Determine the [X, Y] coordinate at the center of the cell enclosing the given text.  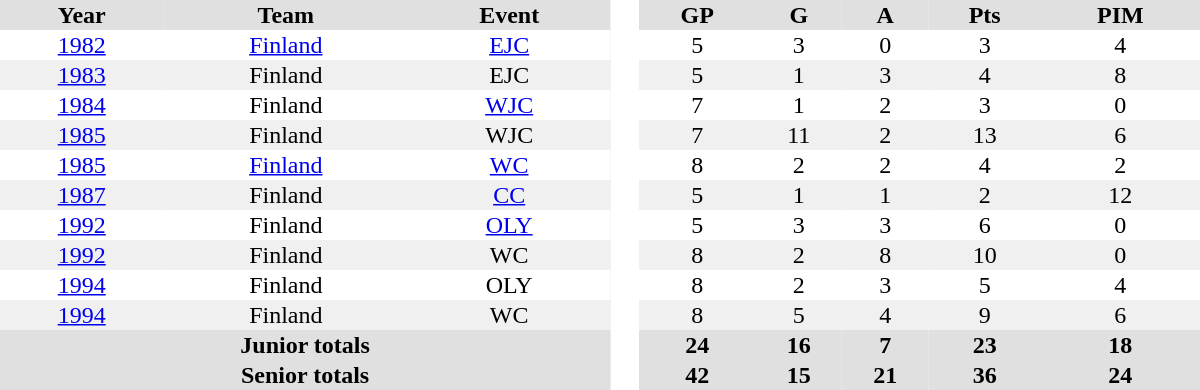
GP [697, 15]
23 [985, 345]
Pts [985, 15]
Senior totals [305, 375]
1983 [82, 75]
16 [798, 345]
10 [985, 255]
1984 [82, 105]
1987 [82, 195]
A [886, 15]
18 [1120, 345]
9 [985, 315]
36 [985, 375]
13 [985, 135]
21 [886, 375]
12 [1120, 195]
Year [82, 15]
1982 [82, 45]
15 [798, 375]
PIM [1120, 15]
Team [286, 15]
CC [509, 195]
G [798, 15]
11 [798, 135]
Junior totals [305, 345]
42 [697, 375]
Event [509, 15]
